Search for the cell housing the specified text and yield its [x, y] center coordinate. 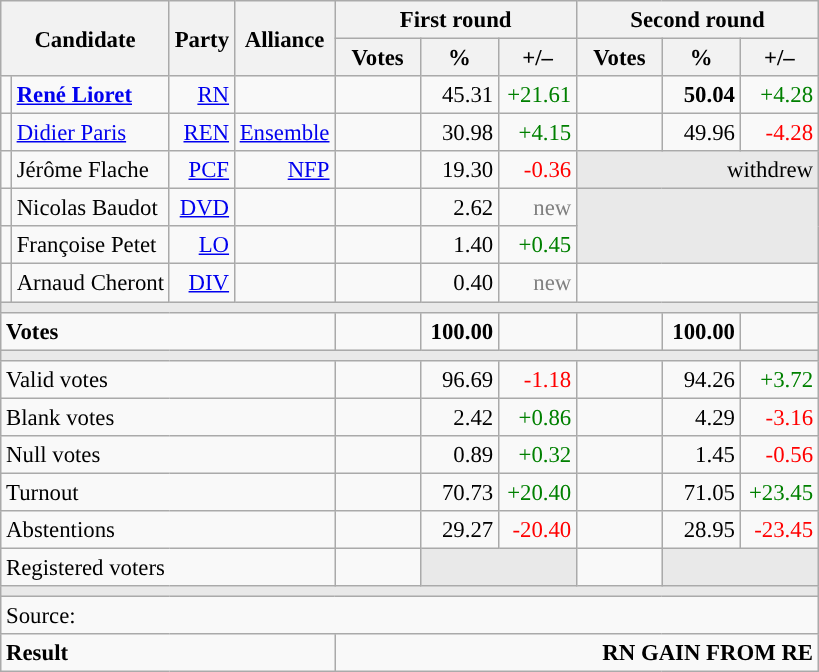
71.05 [701, 492]
50.04 [701, 95]
Ensemble [284, 133]
70.73 [459, 492]
19.30 [459, 170]
Arnaud Cheront [90, 283]
-4.28 [779, 133]
-1.18 [537, 379]
Abstentions [168, 530]
Alliance [284, 38]
+20.40 [537, 492]
+23.45 [779, 492]
-0.56 [779, 455]
28.95 [701, 530]
-23.45 [779, 530]
DIV [202, 283]
2.62 [459, 208]
Jérôme Flache [90, 170]
RN GAIN FROM RE [577, 653]
-0.36 [537, 170]
45.31 [459, 95]
1.45 [701, 455]
Nicolas Baudot [90, 208]
49.96 [701, 133]
+3.72 [779, 379]
REN [202, 133]
DVD [202, 208]
Turnout [168, 492]
withdrew [698, 170]
Valid votes [168, 379]
Candidate [86, 38]
+0.45 [537, 245]
NFP [284, 170]
Second round [698, 20]
0.40 [459, 283]
Didier Paris [90, 133]
Party [202, 38]
First round [456, 20]
PCF [202, 170]
2.42 [459, 417]
0.89 [459, 455]
Françoise Petet [90, 245]
RN [202, 95]
+21.61 [537, 95]
29.27 [459, 530]
Source: [410, 616]
LO [202, 245]
Blank votes [168, 417]
1.40 [459, 245]
Registered voters [168, 567]
94.26 [701, 379]
+0.86 [537, 417]
+4.28 [779, 95]
-20.40 [537, 530]
4.29 [701, 417]
René Lioret [90, 95]
+4.15 [537, 133]
-3.16 [779, 417]
Result [168, 653]
+0.32 [537, 455]
30.98 [459, 133]
Null votes [168, 455]
96.69 [459, 379]
